Identify which cell holds the provided text, then report its [x, y] central coordinate. 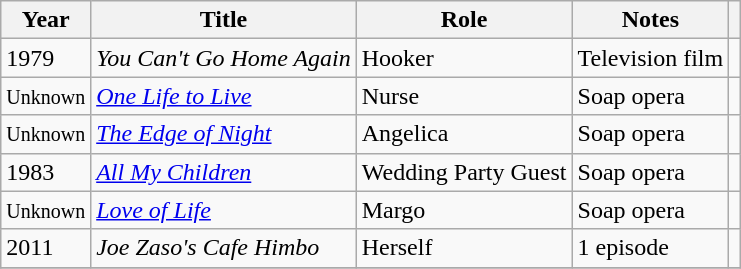
Wedding Party Guest [464, 172]
The Edge of Night [224, 134]
All My Children [224, 172]
One Life to Live [224, 96]
You Can't Go Home Again [224, 58]
Role [464, 20]
Love of Life [224, 210]
Television film [650, 58]
2011 [46, 248]
Joe Zaso's Cafe Himbo [224, 248]
Margo [464, 210]
Nurse [464, 96]
Hooker [464, 58]
Herself [464, 248]
Title [224, 20]
Angelica [464, 134]
1983 [46, 172]
Year [46, 20]
1 episode [650, 248]
Notes [650, 20]
1979 [46, 58]
